From the cell containing the given text, extract its center point as [x, y] coordinate. 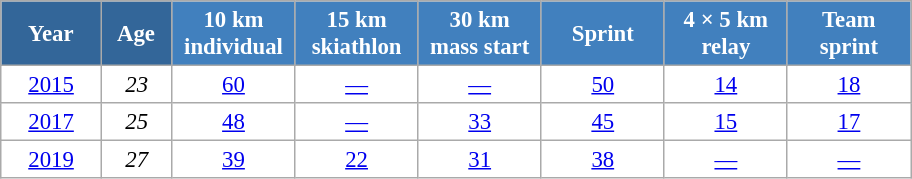
60 [234, 85]
17 [848, 122]
10 km individual [234, 34]
50 [602, 85]
38 [602, 160]
22 [356, 160]
31 [480, 160]
48 [234, 122]
33 [480, 122]
14 [726, 85]
4 × 5 km relay [726, 34]
25 [136, 122]
2019 [52, 160]
39 [234, 160]
15 km skiathlon [356, 34]
2015 [52, 85]
Age [136, 34]
15 [726, 122]
Year [52, 34]
27 [136, 160]
23 [136, 85]
45 [602, 122]
2017 [52, 122]
18 [848, 85]
Team sprint [848, 34]
Sprint [602, 34]
30 km mass start [480, 34]
